Detect which cell encompasses the target text, then output its [x, y] center coordinate. 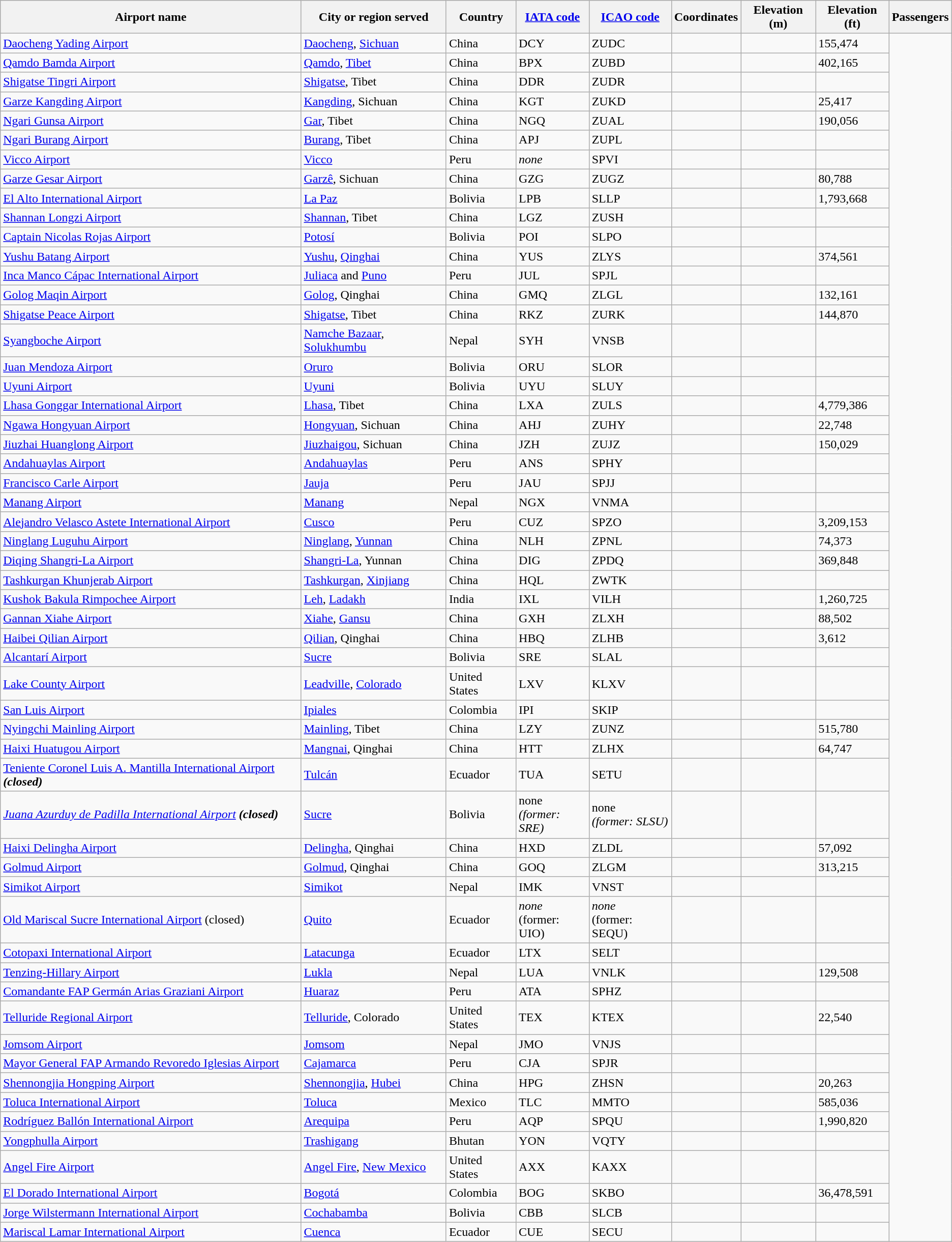
Andahuaylas [373, 464]
Simikot Airport [151, 886]
4,779,386 [852, 406]
LXV [553, 684]
UYU [553, 386]
Shigatse Peace Airport [151, 314]
Coordinates [706, 17]
SELT [630, 952]
SRE [553, 657]
Ipiales [373, 710]
India [481, 599]
SKBO [630, 1193]
Telluride, Colorado [373, 1018]
Shannan, Tibet [373, 217]
Manang Airport [151, 502]
Hongyuan, Sichuan [373, 425]
Jiuzhai Huanglong Airport [151, 444]
129,508 [852, 972]
DCY [553, 43]
IPI [553, 710]
Lhasa Gonggar International Airport [151, 406]
IATA code [553, 17]
Yushu, Qinghai [373, 256]
City or region served [373, 17]
Cusco [373, 522]
LTX [553, 952]
Syangboche Airport [151, 341]
VQTY [630, 1141]
Golog Maqin Airport [151, 295]
88,502 [852, 619]
Andahuaylas Airport [151, 464]
Potosí [373, 237]
Qilian, Qinghai [373, 638]
150,029 [852, 444]
3,612 [852, 638]
Bhutan [481, 1141]
Cuenca [373, 1232]
HQL [553, 580]
402,165 [852, 63]
Xiahe, Gansu [373, 619]
Huaraz [373, 992]
ZUKD [630, 101]
Lhasa, Tibet [373, 406]
SPZO [630, 522]
GMQ [553, 295]
Nyingchi Mainling Airport [151, 729]
ZLGL [630, 295]
JMO [553, 1044]
Ngari Gunsa Airport [151, 121]
SPJJ [630, 483]
Elevation (ft) [852, 17]
GOQ [553, 867]
HPG [553, 1083]
LXA [553, 406]
Toluca International Airport [151, 1102]
none(former: SLSU) [630, 815]
20,263 [852, 1083]
CUE [553, 1232]
ZLHB [630, 638]
BPX [553, 63]
YON [553, 1141]
Yongphulla Airport [151, 1141]
Cotopaxi International Airport [151, 952]
Leadville, Colorado [373, 684]
Francisco Carle Airport [151, 483]
SLOR [630, 367]
ZLHX [630, 748]
VNJS [630, 1044]
none(former: SRE) [553, 815]
TEX [553, 1018]
SYH [553, 341]
369,848 [852, 560]
SLLP [630, 198]
Trashigang [373, 1141]
Captain Nicolas Rojas Airport [151, 237]
ZURK [630, 314]
22,540 [852, 1018]
515,780 [852, 729]
Alejandro Velasco Astete International Airport [151, 522]
Haixi Delingha Airport [151, 848]
SPHY [630, 464]
ZLXH [630, 619]
57,092 [852, 848]
El Dorado International Airport [151, 1193]
AQP [553, 1121]
SPVI [630, 159]
ZPNL [630, 541]
NGQ [553, 121]
1,260,725 [852, 599]
Tashkurgan Khunjerab Airport [151, 580]
POI [553, 237]
Bogotá [373, 1193]
VNSB [630, 341]
HBQ [553, 638]
Ninglang Luguhu Airport [151, 541]
Shigatse Tingri Airport [151, 82]
64,747 [852, 748]
SLAL [630, 657]
LUA [553, 972]
Uyuni Airport [151, 386]
313,215 [852, 867]
Shennongjia Hongping Airport [151, 1083]
Manang [373, 502]
Kushok Bakula Rimpochee Airport [151, 599]
SPQU [630, 1121]
JUL [553, 276]
Kangding, Sichuan [373, 101]
144,870 [852, 314]
VNST [630, 886]
La Paz [373, 198]
Arequipa [373, 1121]
ZUNZ [630, 729]
VILH [630, 599]
DDR [553, 82]
155,474 [852, 43]
RKZ [553, 314]
Jomsom Airport [151, 1044]
KLXV [630, 684]
Haixi Huatugou Airport [151, 748]
NLH [553, 541]
JZH [553, 444]
Diqing Shangri-La Airport [151, 560]
Uyuni [373, 386]
585,036 [852, 1102]
Old Mariscal Sucre International Airport (closed) [151, 919]
KGT [553, 101]
Cajamarca [373, 1063]
ZUSH [630, 217]
APJ [553, 140]
190,056 [852, 121]
Delingha, Qinghai [373, 848]
BOG [553, 1193]
Juliaca and Puno [373, 276]
Tenzing-Hillary Airport [151, 972]
ZUPL [630, 140]
Mainling, Tibet [373, 729]
Tashkurgan, Xinjiang [373, 580]
Rodríguez Ballón International Airport [151, 1121]
ZLDL [630, 848]
Teniente Coronel Luis A. Mantilla International Airport (closed) [151, 774]
Shannan Longzi Airport [151, 217]
Lake County Airport [151, 684]
Yushu Batang Airport [151, 256]
El Alto International Airport [151, 198]
CBB [553, 1212]
SLCB [630, 1212]
Golmud, Qinghai [373, 867]
Simikot [373, 886]
Jomsom [373, 1044]
ZUBD [630, 63]
SPJL [630, 276]
374,561 [852, 256]
ANS [553, 464]
ZUJZ [630, 444]
Lukla [373, 972]
Oruro [373, 367]
80,788 [852, 179]
Garze Kangding Airport [151, 101]
Inca Manco Cápac International Airport [151, 276]
132,161 [852, 295]
Mexico [481, 1102]
IMK [553, 886]
HXD [553, 848]
Country [481, 17]
Quito [373, 919]
Shangri-La, Yunnan [373, 560]
Jiuzhaigou, Sichuan [373, 444]
22,748 [852, 425]
Telluride Regional Airport [151, 1018]
VNLK [630, 972]
ZWTK [630, 580]
KAXX [630, 1167]
Elevation (m) [778, 17]
MMTO [630, 1102]
ZUDR [630, 82]
none(former: UIO) [553, 919]
ZULS [630, 406]
Angel Fire Airport [151, 1167]
Shennongjia, Hubei [373, 1083]
CJA [553, 1063]
SETU [630, 774]
ZUAL [630, 121]
Mayor General FAP Armando Revoredo Iglesias Airport [151, 1063]
ICAO code [630, 17]
74,373 [852, 541]
NGX [553, 502]
Gar, Tibet [373, 121]
Haibei Qilian Airport [151, 638]
ZLGM [630, 867]
none(former: SEQU) [630, 919]
TLC [553, 1102]
Garzê, Sichuan [373, 179]
Vicco Airport [151, 159]
Daocheng, Sichuan [373, 43]
SLUY [630, 386]
SECU [630, 1232]
1,793,668 [852, 198]
Mariscal Lamar International Airport [151, 1232]
1,990,820 [852, 1121]
Passengers [920, 17]
Qamdo Bamda Airport [151, 63]
Jorge Wilstermann International Airport [151, 1212]
VNMA [630, 502]
SLPO [630, 237]
DIG [553, 560]
LPB [553, 198]
GZG [553, 179]
TUA [553, 774]
Golmud Airport [151, 867]
Ninglang, Yunnan [373, 541]
HTT [553, 748]
Toluca [373, 1102]
Daocheng Yading Airport [151, 43]
Leh, Ladakh [373, 599]
Gannan Xiahe Airport [151, 619]
none [553, 159]
KTEX [630, 1018]
Comandante FAP Germán Arias Graziani Airport [151, 992]
IXL [553, 599]
ZUHY [630, 425]
SPJR [630, 1063]
Angel Fire, New Mexico [373, 1167]
Burang, Tibet [373, 140]
LZY [553, 729]
Jauja [373, 483]
YUS [553, 256]
Alcantarí Airport [151, 657]
ZLYS [630, 256]
3,209,153 [852, 522]
Ngari Burang Airport [151, 140]
25,417 [852, 101]
AXX [553, 1167]
SPHZ [630, 992]
GXH [553, 619]
ATA [553, 992]
Namche Bazaar, Solukhumbu [373, 341]
Airport name [151, 17]
Qamdo, Tibet [373, 63]
Cochabamba [373, 1212]
Mangnai, Qinghai [373, 748]
Juan Mendoza Airport [151, 367]
36,478,591 [852, 1193]
LGZ [553, 217]
ORU [553, 367]
CUZ [553, 522]
Tulcán [373, 774]
San Luis Airport [151, 710]
Golog, Qinghai [373, 295]
ZHSN [630, 1083]
ZPDQ [630, 560]
Vicco [373, 159]
Latacunga [373, 952]
Juana Azurduy de Padilla International Airport (closed) [151, 815]
ZUGZ [630, 179]
Garze Gesar Airport [151, 179]
ZUDC [630, 43]
AHJ [553, 425]
Ngawa Hongyuan Airport [151, 425]
JAU [553, 483]
SKIP [630, 710]
